Identify which cell holds the provided text, then report its [X, Y] central coordinate. 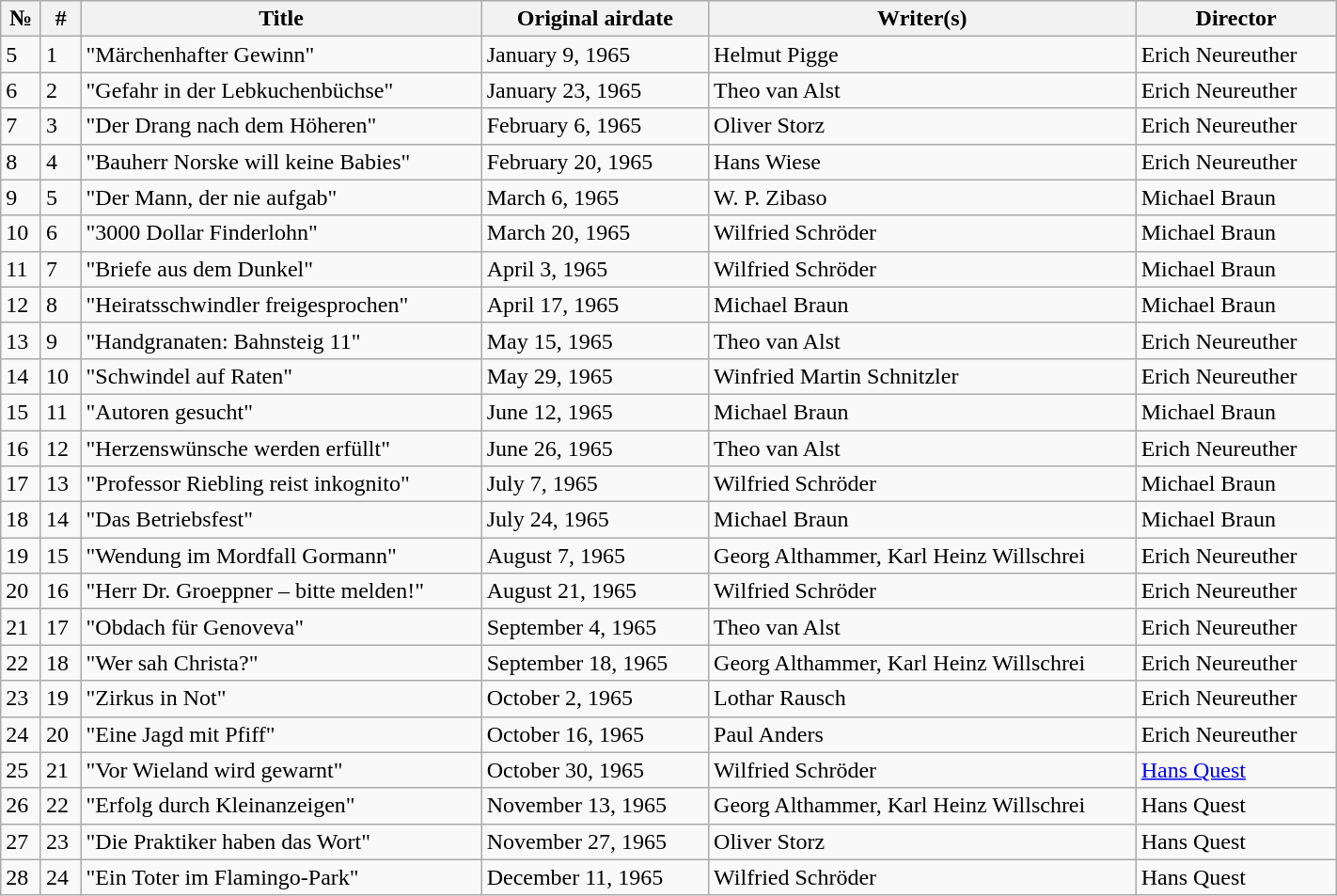
25 [21, 770]
March 20, 1965 [594, 233]
Title [281, 19]
1 [60, 55]
"Die Praktiker haben das Wort" [281, 841]
May 15, 1965 [594, 340]
"Der Drang nach dem Höheren" [281, 126]
February 20, 1965 [594, 162]
January 23, 1965 [594, 90]
"Herzenswünsche werden erfüllt" [281, 448]
Original airdate [594, 19]
"Erfolg durch Kleinanzeigen" [281, 806]
"Briefe aus dem Dunkel" [281, 269]
27 [21, 841]
May 29, 1965 [594, 376]
Paul Anders [923, 734]
Helmut Pigge [923, 55]
July 7, 1965 [594, 484]
"Bauherr Norske will keine Babies" [281, 162]
"Heiratsschwindler freigesprochen" [281, 305]
"Der Mann, der nie aufgab" [281, 197]
October 30, 1965 [594, 770]
"Wer sah Christa?" [281, 663]
"Eine Jagd mit Pfiff" [281, 734]
№ [21, 19]
"3000 Dollar Finderlohn" [281, 233]
28 [21, 877]
"Gefahr in der Lebkuchenbüchse" [281, 90]
# [60, 19]
"Das Betriebsfest" [281, 520]
Lothar Rausch [923, 699]
October 2, 1965 [594, 699]
April 17, 1965 [594, 305]
"Schwindel auf Raten" [281, 376]
"Handgranaten: Bahnsteig 11" [281, 340]
January 9, 1965 [594, 55]
June 26, 1965 [594, 448]
July 24, 1965 [594, 520]
"Obdach für Genoveva" [281, 627]
Director [1235, 19]
26 [21, 806]
March 6, 1965 [594, 197]
"Vor Wieland wird gewarnt" [281, 770]
February 6, 1965 [594, 126]
November 27, 1965 [594, 841]
"Professor Riebling reist inkognito" [281, 484]
"Zirkus in Not" [281, 699]
Hans Wiese [923, 162]
"Ein Toter im Flamingo-Park" [281, 877]
4 [60, 162]
September 4, 1965 [594, 627]
November 13, 1965 [594, 806]
"Herr Dr. Groeppner – bitte melden!" [281, 591]
"Autoren gesucht" [281, 412]
Winfried Martin Schnitzler [923, 376]
June 12, 1965 [594, 412]
August 21, 1965 [594, 591]
December 11, 1965 [594, 877]
3 [60, 126]
October 16, 1965 [594, 734]
September 18, 1965 [594, 663]
"Märchenhafter Gewinn" [281, 55]
"Wendung im Mordfall Gormann" [281, 556]
2 [60, 90]
August 7, 1965 [594, 556]
Writer(s) [923, 19]
April 3, 1965 [594, 269]
W. P. Zibaso [923, 197]
